Detect which cell encompasses the target text, then output its [X, Y] center coordinate. 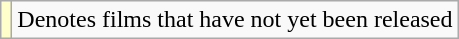
Denotes films that have not yet been released [235, 20]
